Return [x, y] of the center of cell containing provided text 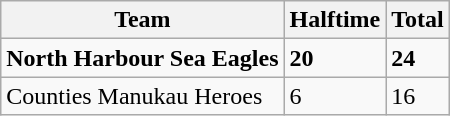
6 [335, 96]
North Harbour Sea Eagles [142, 58]
20 [335, 58]
24 [418, 58]
16 [418, 96]
Counties Manukau Heroes [142, 96]
Total [418, 20]
Team [142, 20]
Halftime [335, 20]
